Capture the cell that displays the provided text and extract its [x, y] central coordinate. 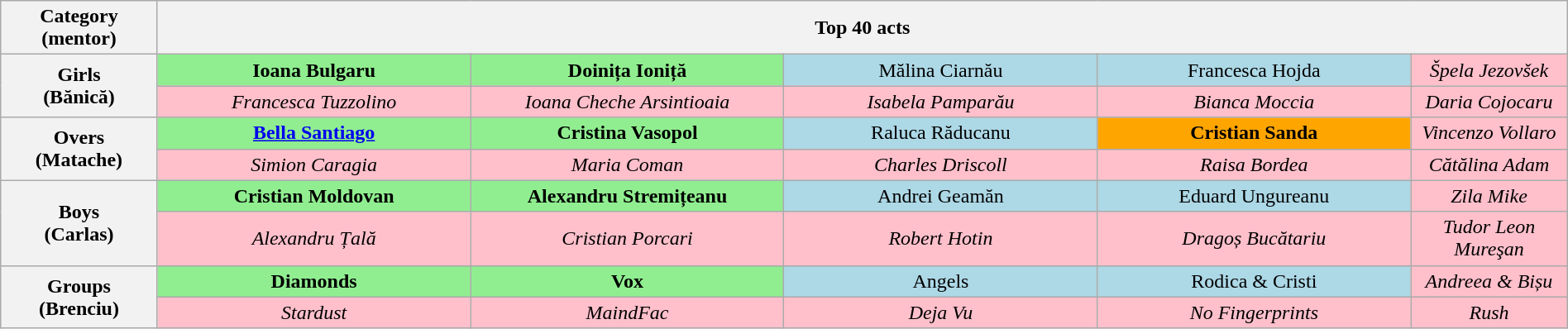
Category (mentor) [79, 28]
Francesca Tuzzolino [314, 102]
Raisa Bordea [1254, 164]
Bella Santiago [314, 133]
Ioana Bulgaru [314, 70]
Cătălina Adam [1489, 164]
Francesca Hojda [1254, 70]
Vincenzo Vollaro [1489, 133]
Cristian Moldovan [314, 196]
Maria Coman [627, 164]
Simion Caragia [314, 164]
Girls (Bănică) [79, 86]
Bianca Moccia [1254, 102]
Robert Hotin [941, 238]
Mălina Ciarnău [941, 70]
Andrei Geamăn [941, 196]
Tudor Leon Mureşan [1489, 238]
Diamonds [314, 281]
Andreea & Bișu [1489, 281]
Vox [627, 281]
Cristian Porcari [627, 238]
Rodica & Cristi [1254, 281]
Stardust [314, 312]
Špela Jezovšek [1489, 70]
Charles Driscoll [941, 164]
Ioana Cheche Arsintioaia [627, 102]
Raluca Răducanu [941, 133]
Daria Cojocaru [1489, 102]
Alexandru Stremițeanu [627, 196]
Rush [1489, 312]
Overs (Matache) [79, 149]
Isabela Pamparău [941, 102]
Dragoș Bucătariu [1254, 238]
Zila Mike [1489, 196]
Alexandru Țală [314, 238]
Angels [941, 281]
Boys (Carlas) [79, 223]
MaindFac [627, 312]
Top 40 acts [862, 28]
Cristian Sanda [1254, 133]
Eduard Ungureanu [1254, 196]
Deja Vu [941, 312]
Doinița Ioniță [627, 70]
No Fingerprints [1254, 312]
Groups (Brenciu) [79, 297]
Cristina Vasopol [627, 133]
